Find where the given text appears and provide that cell's center as (x, y) coordinate. 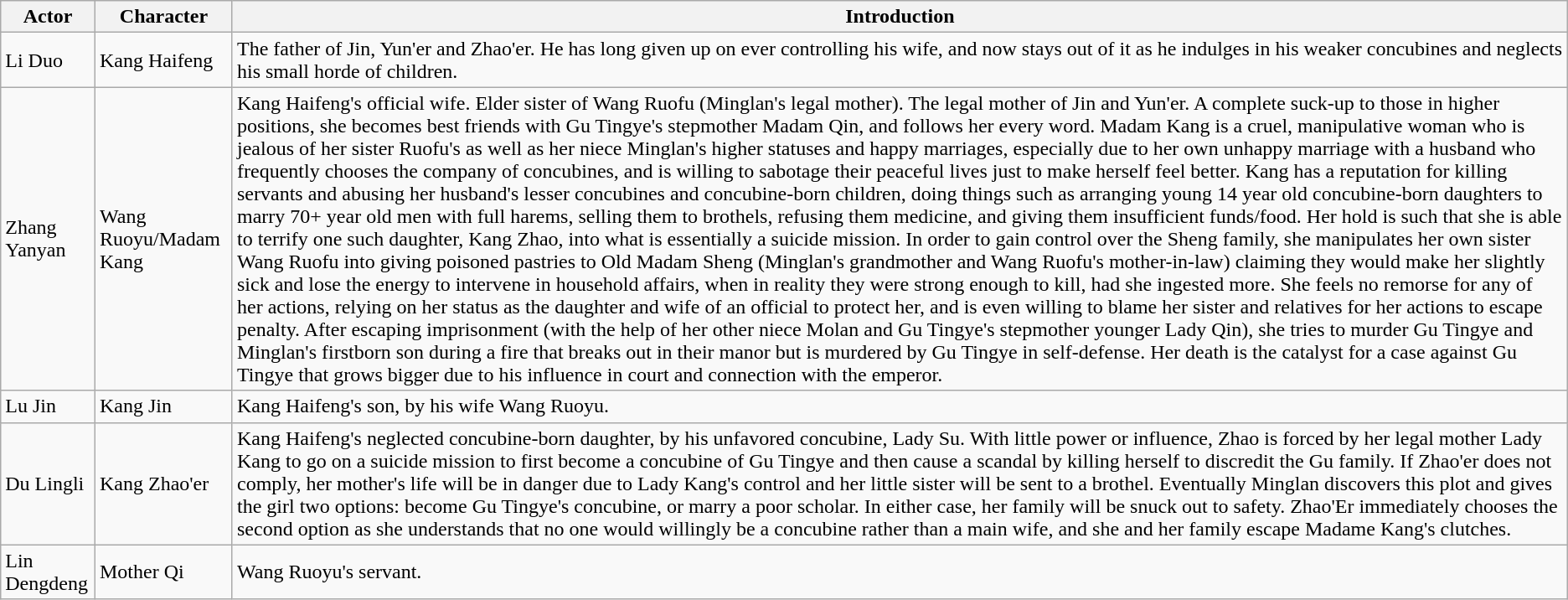
Kang Haifeng's son, by his wife Wang Ruoyu. (900, 406)
Kang Zhao'er (163, 484)
Kang Haifeng (163, 60)
Mother Qi (163, 572)
Introduction (900, 17)
Li Duo (49, 60)
Character (163, 17)
Kang Jin (163, 406)
Lin Dengdeng (49, 572)
Actor (49, 17)
Zhang Yanyan (49, 239)
Wang Ruoyu's servant. (900, 572)
Du Lingli (49, 484)
Lu Jin (49, 406)
Wang Ruoyu/Madam Kang (163, 239)
